Locate the cell with the specified text and output its (x, y) center coordinate. 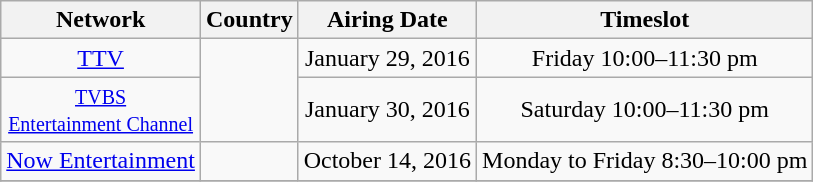
Friday 10:00–11:30 pm (645, 58)
Network (101, 20)
Timeslot (645, 20)
TTV (101, 58)
Airing Date (387, 20)
January 30, 2016 (387, 110)
Saturday 10:00–11:30 pm (645, 110)
January 29, 2016 (387, 58)
Now Entertainment (101, 161)
Country (249, 20)
TVBSEntertainment Channel (101, 110)
Monday to Friday 8:30–10:00 pm (645, 161)
October 14, 2016 (387, 161)
